Detect which cell encompasses the target text, then output its (x, y) center coordinate. 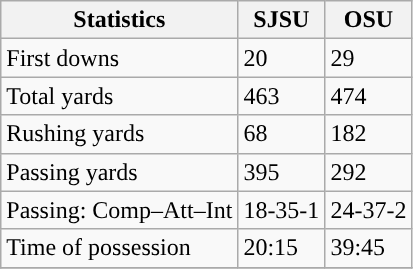
24-37-2 (368, 210)
OSU (368, 20)
395 (282, 172)
20:15 (282, 248)
18-35-1 (282, 210)
39:45 (368, 248)
Statistics (120, 20)
Time of possession (120, 248)
182 (368, 134)
Passing: Comp–Att–Int (120, 210)
SJSU (282, 20)
Passing yards (120, 172)
First downs (120, 58)
20 (282, 58)
68 (282, 134)
292 (368, 172)
463 (282, 96)
Total yards (120, 96)
474 (368, 96)
Rushing yards (120, 134)
29 (368, 58)
